Return the [X, Y] coordinate for the center point of the cell that contains the specified text.  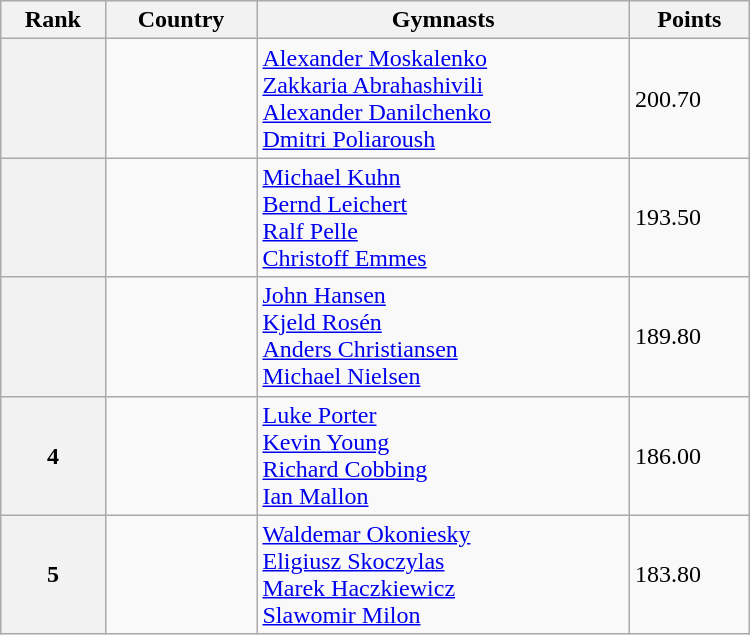
John Hansen Kjeld Rosén Anders Christiansen Michael Nielsen [443, 336]
Rank [53, 20]
Waldemar Okoniesky Eligiusz Skoczylas Marek Haczkiewicz Slawomir Milon [443, 574]
4 [53, 456]
193.50 [689, 218]
200.70 [689, 98]
183.80 [689, 574]
Alexander Moskalenko Zakkaria Abrahashivili Alexander Danilchenko Dmitri Poliaroush [443, 98]
Points [689, 20]
Michael Kuhn Bernd Leichert Ralf Pelle Christoff Emmes [443, 218]
5 [53, 574]
189.80 [689, 336]
Gymnasts [443, 20]
Luke Porter Kevin Young Richard Cobbing Ian Mallon [443, 456]
186.00 [689, 456]
Country [181, 20]
